Pinpoint the cell where the given text exists, returning its (X, Y) midpoint coordinate. 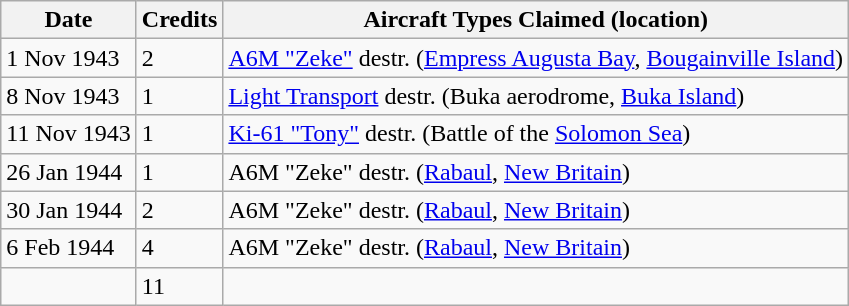
26 Jan 1944 (69, 172)
Light Transport destr. (Buka aerodrome, Buka Island) (536, 96)
11 Nov 1943 (69, 134)
11 (180, 286)
A6M "Zeke" destr. (Empress Augusta Bay, Bougainville Island) (536, 58)
1 Nov 1943 (69, 58)
Credits (180, 20)
Aircraft Types Claimed (location) (536, 20)
6 Feb 1944 (69, 248)
Ki-61 "Tony" destr. (Battle of the Solomon Sea) (536, 134)
4 (180, 248)
8 Nov 1943 (69, 96)
Date (69, 20)
30 Jan 1944 (69, 210)
